Output the (X, Y) coordinate of the center of the cell containing the given text.  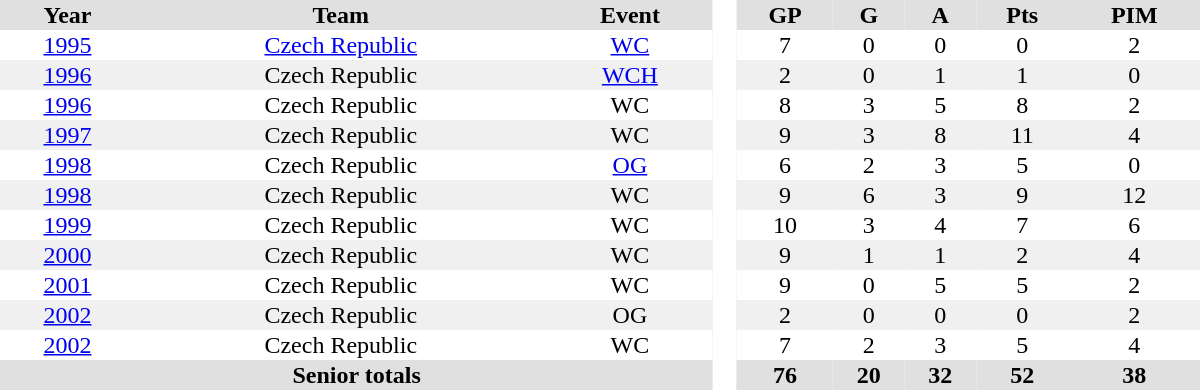
Pts (1022, 15)
Team (341, 15)
1997 (68, 135)
G (868, 15)
52 (1022, 375)
1999 (68, 225)
38 (1134, 375)
2001 (68, 285)
1995 (68, 45)
WCH (630, 75)
Senior totals (356, 375)
PIM (1134, 15)
32 (940, 375)
76 (785, 375)
20 (868, 375)
10 (785, 225)
A (940, 15)
11 (1022, 135)
Year (68, 15)
GP (785, 15)
Event (630, 15)
2000 (68, 255)
12 (1134, 195)
